Pinpoint the cell where the given text exists, returning its [x, y] midpoint coordinate. 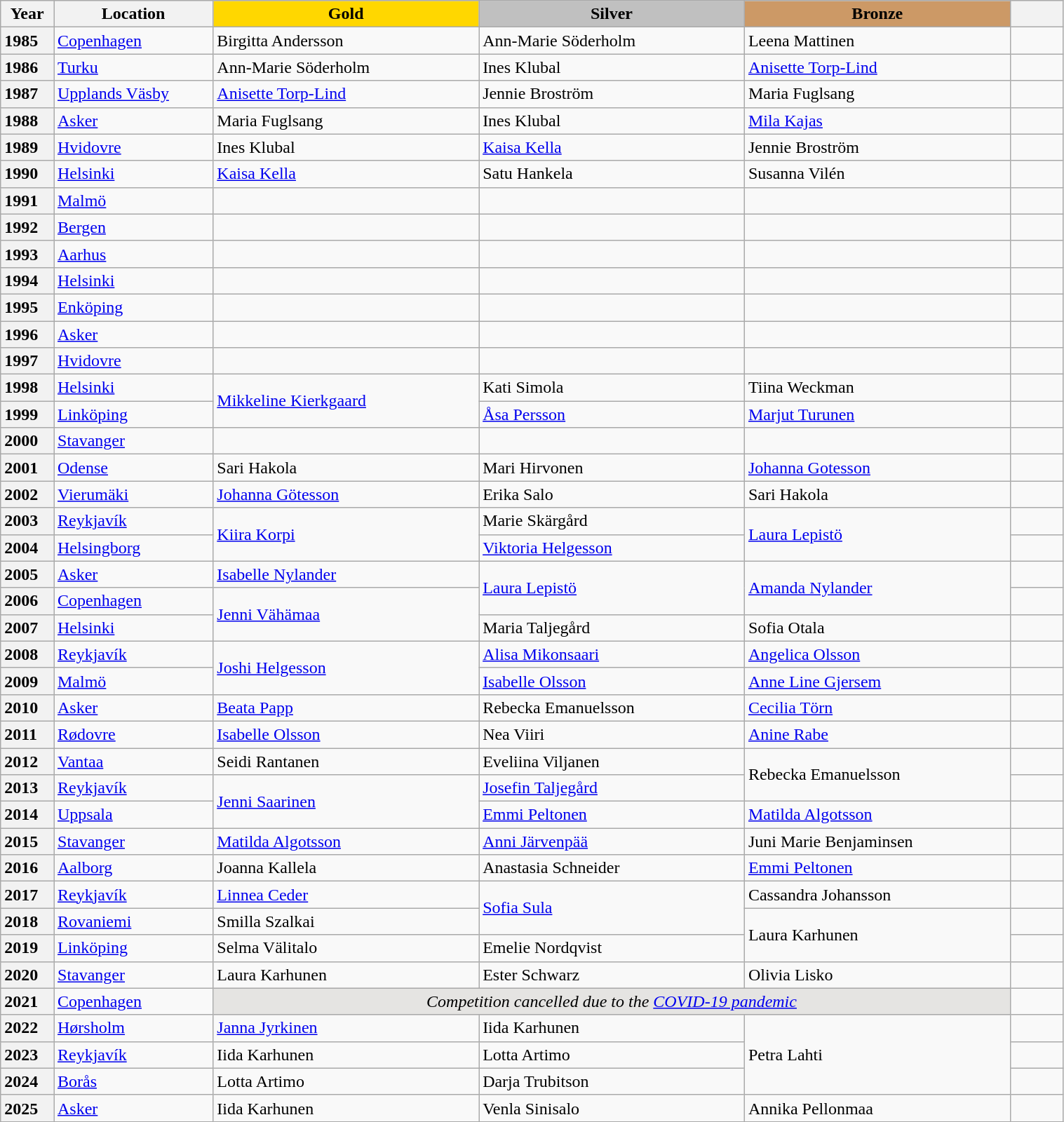
Sofia Sula [612, 908]
Anni Järvenpää [612, 841]
2023 [27, 1055]
Viktoria Helgesson [612, 548]
Angelica Olsson [877, 654]
Sofia Otala [877, 628]
1988 [27, 121]
2017 [27, 895]
Rovaniemi [133, 921]
2001 [27, 468]
2014 [27, 815]
Alisa Mikonsaari [612, 654]
Bergen [133, 227]
Anne Line Gjersem [877, 681]
Birgitta Andersson [346, 41]
2007 [27, 628]
Helsingborg [133, 548]
Mikkeline Kierkgaard [346, 401]
2002 [27, 494]
Hørsholm [133, 1028]
Erika Salo [612, 494]
1990 [27, 174]
2024 [27, 1081]
2020 [27, 975]
Silver [612, 14]
Leena Mattinen [877, 41]
2015 [27, 841]
Anine Rabe [877, 734]
Location [133, 14]
Jenni Vähämaa [346, 614]
2011 [27, 734]
2021 [27, 1001]
Odense [133, 468]
Venla Sinisalo [612, 1108]
1997 [27, 361]
Enköping [133, 307]
2018 [27, 921]
2000 [27, 441]
Competition cancelled due to the COVID-19 pandemic [612, 1001]
1995 [27, 307]
Janna Jyrkinen [346, 1028]
Johanna Götesson [346, 494]
2010 [27, 708]
Gold [346, 14]
Rødovre [133, 734]
2008 [27, 654]
Selma Välitalo [346, 948]
2005 [27, 574]
2004 [27, 548]
Borås [133, 1081]
Kati Simola [612, 388]
2025 [27, 1108]
Joanna Kallela [346, 868]
Seidi Rantanen [346, 761]
Cecilia Törn [877, 708]
Josefin Taljegård [612, 788]
Year [27, 14]
Anastasia Schneider [612, 868]
Maria Taljegård [612, 628]
Ester Schwarz [612, 975]
Eveliina Viljanen [612, 761]
Satu Hankela [612, 174]
Vierumäki [133, 494]
1985 [27, 41]
Uppsala [133, 815]
Amanda Nylander [877, 588]
Petra Lahti [877, 1055]
2009 [27, 681]
1996 [27, 334]
Emelie Nordqvist [612, 948]
Bronze [877, 14]
Smilla Szalkai [346, 921]
2019 [27, 948]
Darja Trubitson [612, 1081]
1989 [27, 147]
1998 [27, 388]
2012 [27, 761]
Mila Kajas [877, 121]
1992 [27, 227]
1986 [27, 67]
Turku [133, 67]
Mari Hirvonen [612, 468]
1994 [27, 280]
2013 [27, 788]
Jenni Saarinen [346, 802]
2022 [27, 1028]
Johanna Gotesson [877, 468]
Beata Papp [346, 708]
Annika Pellonmaa [877, 1108]
1999 [27, 414]
Marie Skärgård [612, 521]
1991 [27, 201]
Åsa Persson [612, 414]
Tiina Weckman [877, 388]
Nea Viiri [612, 734]
Juni Marie Benjaminsen [877, 841]
Susanna Vilén [877, 174]
Cassandra Johansson [877, 895]
Aalborg [133, 868]
2006 [27, 601]
2016 [27, 868]
Marjut Turunen [877, 414]
Isabelle Nylander [346, 574]
Joshi Helgesson [346, 668]
Kiira Korpi [346, 534]
Aarhus [133, 254]
2003 [27, 521]
Vantaa [133, 761]
Linnea Ceder [346, 895]
1993 [27, 254]
Upplands Väsby [133, 94]
1987 [27, 94]
Olivia Lisko [877, 975]
